Capture the cell that displays the provided text and extract its [x, y] central coordinate. 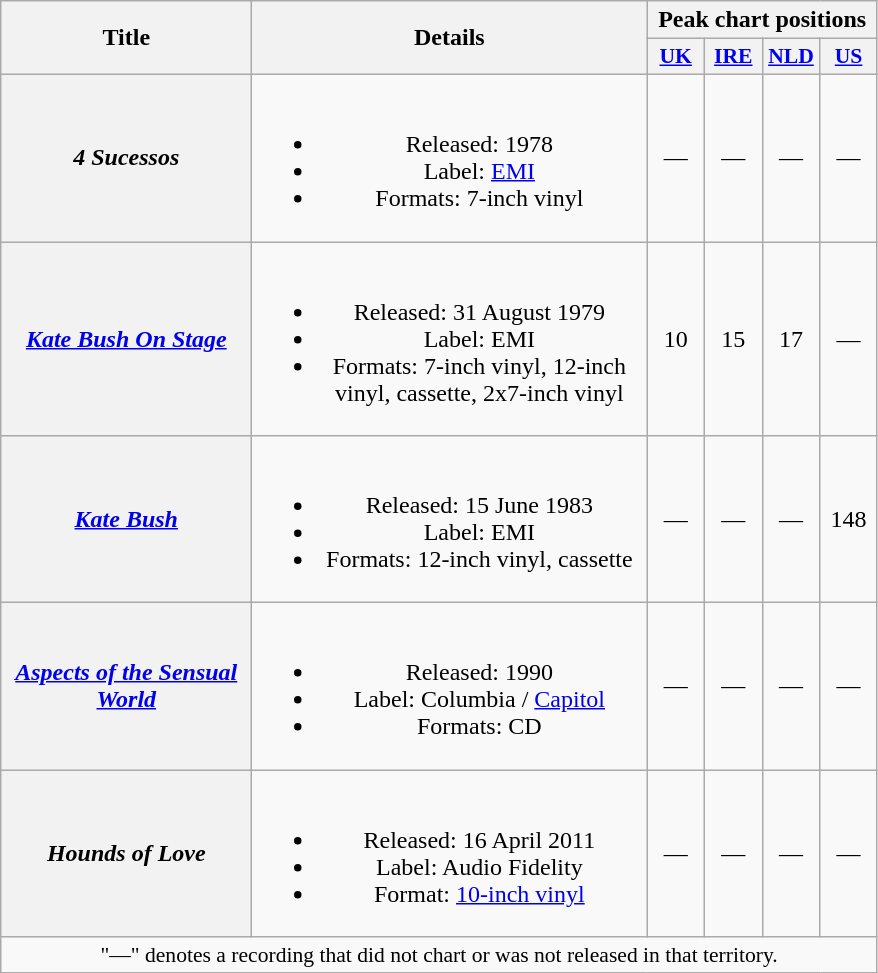
Released: 16 April 2011Label: Audio FidelityFormat: 10-inch vinyl [450, 854]
Released: 31 August 1979Label: EMIFormats: 7-inch vinyl, 12-inch vinyl, cassette, 2x7-inch vinyl [450, 339]
Hounds of Love [126, 854]
Released: 1978Label: EMI Formats: 7-inch vinyl [450, 158]
17 [791, 339]
148 [849, 520]
Kate Bush On Stage [126, 339]
Released: 15 June 1983Label: EMI Formats: 12-inch vinyl, cassette [450, 520]
Kate Bush [126, 520]
10 [676, 339]
"—" denotes a recording that did not chart or was not released in that territory. [440, 955]
UK [676, 57]
4 Sucessos [126, 158]
15 [734, 339]
Details [450, 38]
NLD [791, 57]
Released: 1990Label: Columbia / Capitol Formats: CD [450, 686]
Aspects of the Sensual World [126, 686]
Title [126, 38]
Peak chart positions [762, 20]
IRE [734, 57]
US [849, 57]
